Detect which cell encompasses the target text, then output its [x, y] center coordinate. 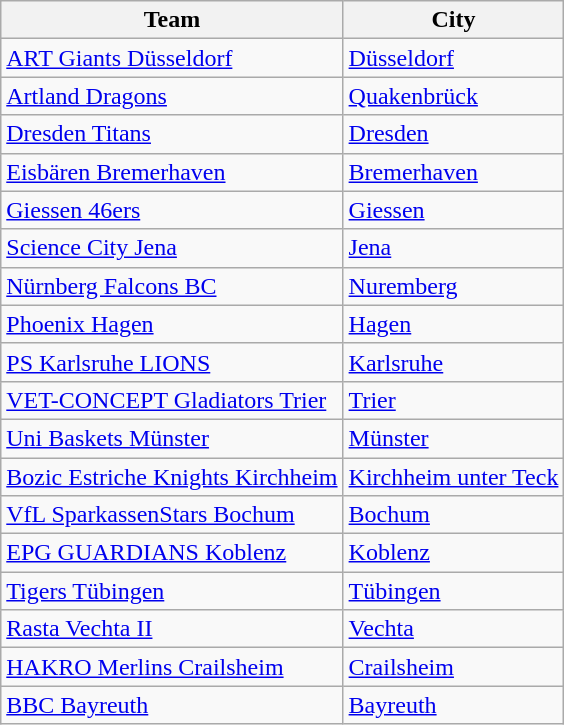
Eisbären Bremerhaven [172, 172]
Münster [454, 438]
Düsseldorf [454, 58]
City [454, 20]
Nürnberg Falcons BC [172, 286]
Bayreuth [454, 705]
VfL SparkassenStars Bochum [172, 515]
Tübingen [454, 591]
BBC Bayreuth [172, 705]
Quakenbrück [454, 96]
ART Giants Düsseldorf [172, 58]
Koblenz [454, 553]
Artland Dragons [172, 96]
Giessen 46ers [172, 210]
Rasta Vechta II [172, 629]
Trier [454, 400]
Dresden [454, 134]
Dresden Titans [172, 134]
Crailsheim [454, 667]
Kirchheim unter Teck [454, 477]
Team [172, 20]
Hagen [454, 324]
Nuremberg [454, 286]
Karlsruhe [454, 362]
Giessen [454, 210]
Science City Jena [172, 248]
Bozic Estriche Knights Kirchheim [172, 477]
EPG GUARDIANS Koblenz [172, 553]
Bochum [454, 515]
Phoenix Hagen [172, 324]
HAKRO Merlins Crailsheim [172, 667]
Vechta [454, 629]
Jena [454, 248]
Tigers Tübingen [172, 591]
Uni Baskets Münster [172, 438]
VET-CONCEPT Gladiators Trier [172, 400]
PS Karlsruhe LIONS [172, 362]
Bremerhaven [454, 172]
